Find where the given text appears and provide that cell's center as (x, y) coordinate. 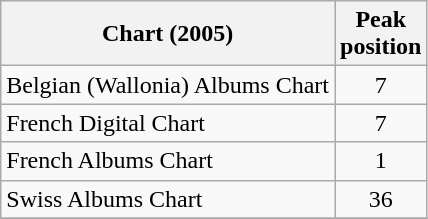
Belgian (Wallonia) Albums Chart (168, 85)
French Albums Chart (168, 161)
36 (380, 199)
Swiss Albums Chart (168, 199)
1 (380, 161)
French Digital Chart (168, 123)
Peakposition (380, 34)
Chart (2005) (168, 34)
